Provide the [x, y] coordinate of the cell's center where the given text is located.  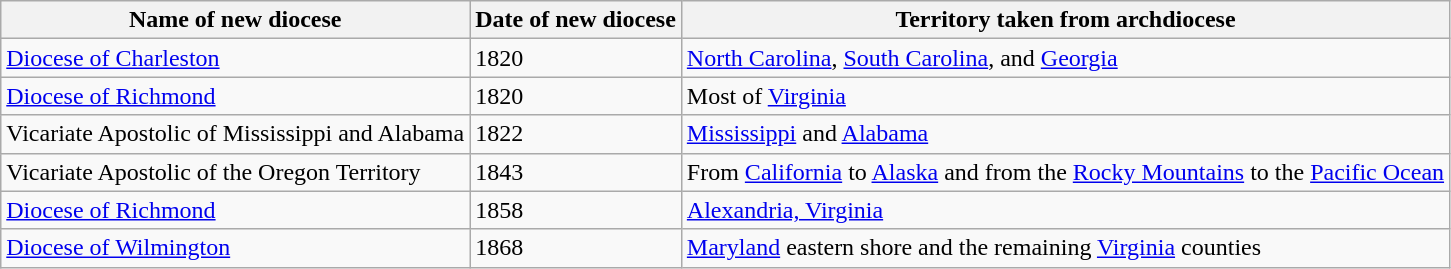
Diocese of Wilmington [236, 248]
Alexandria, Virginia [1065, 210]
Vicariate Apostolic of Mississippi and Alabama [236, 134]
1822 [576, 134]
1858 [576, 210]
North Carolina, South Carolina, and Georgia [1065, 58]
Maryland eastern shore and the remaining Virginia counties [1065, 248]
Territory taken from archdiocese [1065, 20]
From California to Alaska and from the Rocky Mountains to the Pacific Ocean [1065, 172]
Most of Virginia [1065, 96]
Name of new diocese [236, 20]
1868 [576, 248]
Date of new diocese [576, 20]
1843 [576, 172]
Diocese of Charleston [236, 58]
Vicariate Apostolic of the Oregon Territory [236, 172]
Mississippi and Alabama [1065, 134]
